Pinpoint the cell where the given text exists, returning its (x, y) midpoint coordinate. 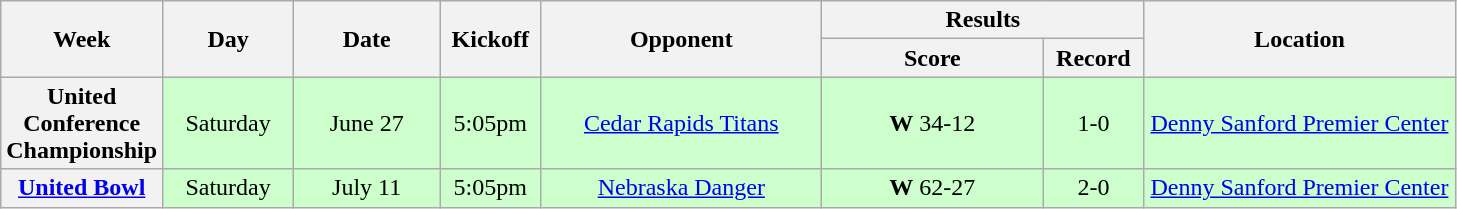
1-0 (1094, 123)
Location (1300, 39)
United Conference Championship (82, 123)
Opponent (682, 39)
Nebraska Danger (682, 188)
Week (82, 39)
United Bowl (82, 188)
Kickoff (490, 39)
Cedar Rapids Titans (682, 123)
W 34-12 (932, 123)
Date (367, 39)
Record (1094, 58)
2-0 (1094, 188)
July 11 (367, 188)
Day (228, 39)
Score (932, 58)
June 27 (367, 123)
Results (983, 20)
W 62-27 (932, 188)
